Scan for the cell matching the given text and deliver its (X, Y) coordinate at center. 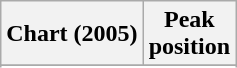
Chart (2005) (72, 34)
Peakposition (189, 34)
